Extract the (x, y) coordinate from the center of the cell holding the provided text.  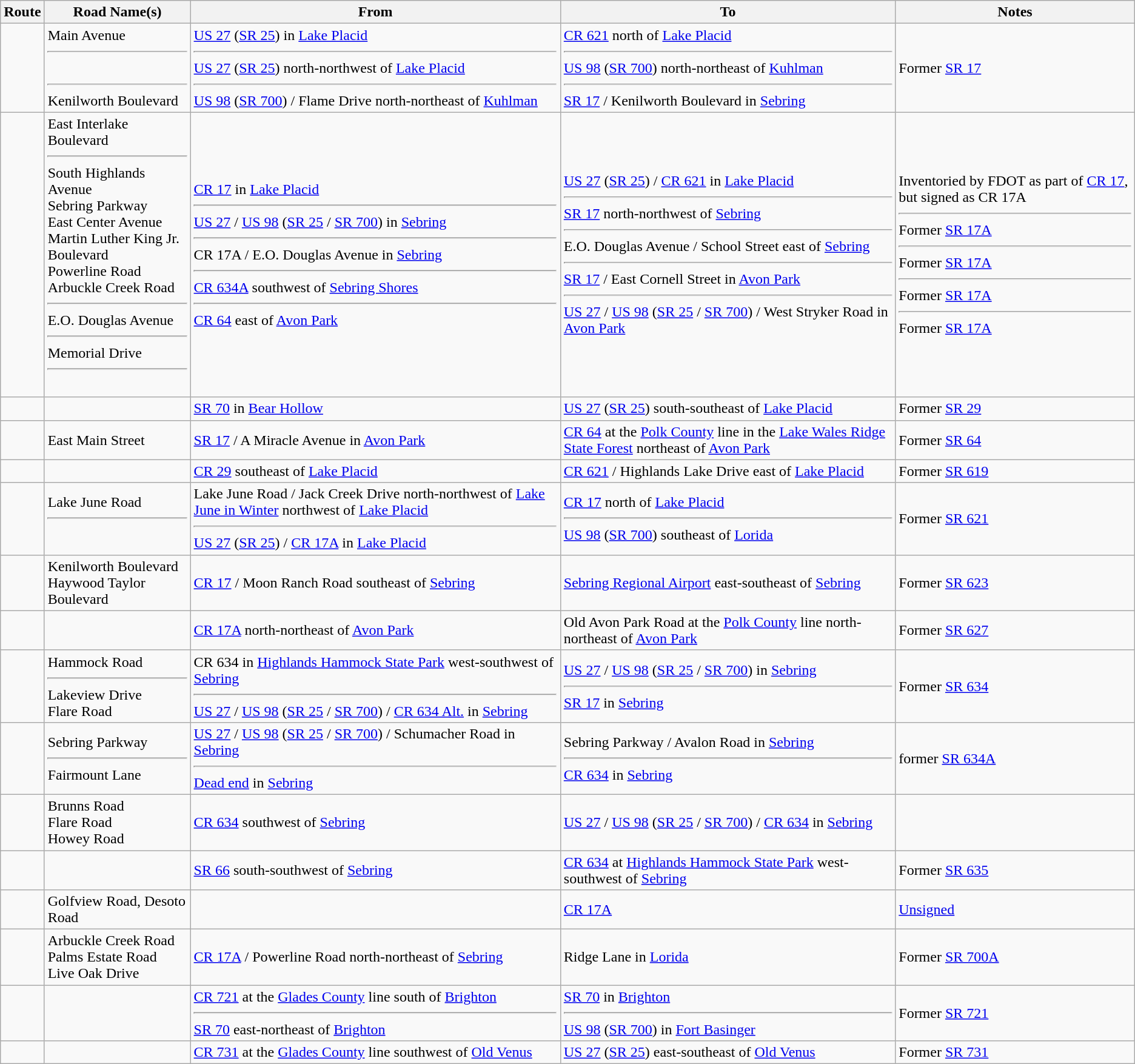
Unsigned (1015, 909)
Lake June Road / Jack Creek Drive north-northwest of Lake June in Winter northwest of Lake PlacidUS 27 (SR 25) / CR 17A in Lake Placid (375, 519)
Road Name(s) (118, 12)
From (375, 12)
CR 731 at the Glades County line southwest of Old Venus (375, 1052)
CR 621 / Highlands Lake Drive east of Lake Placid (728, 471)
Main AvenueKenilworth Boulevard (118, 68)
Old Avon Park Road at the Polk County line north-northeast of Avon Park (728, 631)
US 27 / US 98 (SR 25 / SR 700) in SebringSR 17 in Sebring (728, 686)
Arbuckle Creek RoadPalms Estate RoadLive Oak Drive (118, 957)
Notes (1015, 12)
Former SR 17 (1015, 68)
Former SR 29 (1015, 409)
Route (22, 12)
CR 17A / Powerline Road north-northeast of Sebring (375, 957)
US 27 / US 98 (SR 25 / SR 700) / Schumacher Road in SebringDead end in Sebring (375, 758)
CR 634 southwest of Sebring (375, 822)
Golfview Road, Desoto Road (118, 909)
US 27 (SR 25) south-southeast of Lake Placid (728, 409)
Former SR 635 (1015, 869)
CR 17 / Moon Ranch Road southeast of Sebring (375, 583)
CR 64 at the Polk County line in the Lake Wales Ridge State Forest northeast of Avon Park (728, 440)
Former SR 623 (1015, 583)
Brunns RoadFlare RoadHowey Road (118, 822)
CR 29 southeast of Lake Placid (375, 471)
CR 634 at Highlands Hammock State Park west-southwest of Sebring (728, 869)
CR 621 north of Lake PlacidUS 98 (SR 700) north-northeast of KuhlmanSR 17 / Kenilworth Boulevard in Sebring (728, 68)
SR 17 / A Miracle Avenue in Avon Park (375, 440)
SR 70 in Bear Hollow (375, 409)
US 27 (SR 25) east-southeast of Old Venus (728, 1052)
former SR 634A (1015, 758)
To (728, 12)
Lake June Road (118, 519)
CR 17A (728, 909)
Former SR 700A (1015, 957)
CR 17 north of Lake PlacidUS 98 (SR 700) southeast of Lorida (728, 519)
Ridge Lane in Lorida (728, 957)
Former SR 731 (1015, 1052)
US 27 / US 98 (SR 25 / SR 700) / CR 634 in Sebring (728, 822)
Inventoried by FDOT as part of CR 17, but signed as CR 17AFormer SR 17AFormer SR 17AFormer SR 17AFormer SR 17A (1015, 255)
CR 17A north-northeast of Avon Park (375, 631)
East Main Street (118, 440)
Former SR 627 (1015, 631)
CR 634 in Highlands Hammock State Park west-southwest of SebringUS 27 / US 98 (SR 25 / SR 700) / CR 634 Alt. in Sebring (375, 686)
Former SR 619 (1015, 471)
Kenilworth BoulevardHaywood Taylor Boulevard (118, 583)
Former SR 634 (1015, 686)
US 27 (SR 25) in Lake PlacidUS 27 (SR 25) north-northwest of Lake PlacidUS 98 (SR 700) / Flame Drive north-northeast of Kuhlman (375, 68)
Sebring ParkwayFairmount Lane (118, 758)
SR 66 south-southwest of Sebring (375, 869)
Former SR 621 (1015, 519)
SR 70 in BrightonUS 98 (SR 700) in Fort Basinger (728, 1013)
Former SR 721 (1015, 1013)
Hammock RoadLakeview DriveFlare Road (118, 686)
Former SR 64 (1015, 440)
Sebring Parkway / Avalon Road in SebringCR 634 in Sebring (728, 758)
CR 721 at the Glades County line south of BrightonSR 70 east-northeast of Brighton (375, 1013)
Sebring Regional Airport east-southeast of Sebring (728, 583)
